Identify which cell holds the provided text, then report its (X, Y) central coordinate. 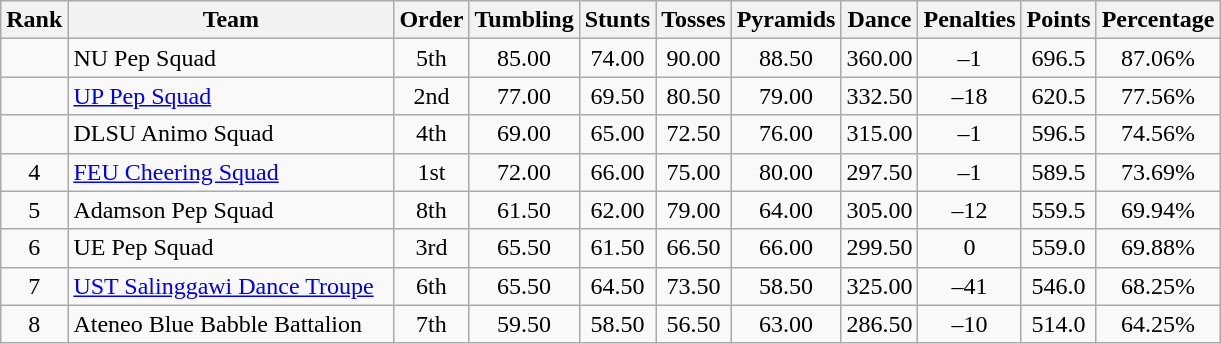
72.50 (694, 134)
299.50 (880, 248)
–10 (970, 324)
Team (231, 20)
4th (432, 134)
0 (970, 248)
63.00 (786, 324)
696.5 (1058, 58)
–41 (970, 286)
74.00 (617, 58)
85.00 (524, 58)
Pyramids (786, 20)
77.00 (524, 96)
Penalties (970, 20)
Ateneo Blue Babble Battalion (231, 324)
73.69% (1158, 172)
6th (432, 286)
UP Pep Squad (231, 96)
5 (34, 210)
6 (34, 248)
DLSU Animo Squad (231, 134)
Tumbling (524, 20)
69.50 (617, 96)
8th (432, 210)
72.00 (524, 172)
73.50 (694, 286)
Adamson Pep Squad (231, 210)
UE Pep Squad (231, 248)
62.00 (617, 210)
297.50 (880, 172)
80.00 (786, 172)
332.50 (880, 96)
4 (34, 172)
1st (432, 172)
Points (1058, 20)
69.00 (524, 134)
76.00 (786, 134)
80.50 (694, 96)
8 (34, 324)
514.0 (1058, 324)
Dance (880, 20)
Stunts (617, 20)
620.5 (1058, 96)
69.88% (1158, 248)
–18 (970, 96)
88.50 (786, 58)
77.56% (1158, 96)
325.00 (880, 286)
Rank (34, 20)
87.06% (1158, 58)
2nd (432, 96)
75.00 (694, 172)
64.50 (617, 286)
65.00 (617, 134)
559.5 (1058, 210)
7 (34, 286)
286.50 (880, 324)
69.94% (1158, 210)
64.25% (1158, 324)
305.00 (880, 210)
UST Salinggawi Dance Troupe (231, 286)
315.00 (880, 134)
Order (432, 20)
360.00 (880, 58)
596.5 (1058, 134)
FEU Cheering Squad (231, 172)
559.0 (1058, 248)
68.25% (1158, 286)
Tosses (694, 20)
7th (432, 324)
546.0 (1058, 286)
59.50 (524, 324)
Percentage (1158, 20)
589.5 (1058, 172)
66.50 (694, 248)
5th (432, 58)
3rd (432, 248)
64.00 (786, 210)
–12 (970, 210)
74.56% (1158, 134)
56.50 (694, 324)
NU Pep Squad (231, 58)
90.00 (694, 58)
